Pinpoint the cell where the given text exists, returning its (X, Y) midpoint coordinate. 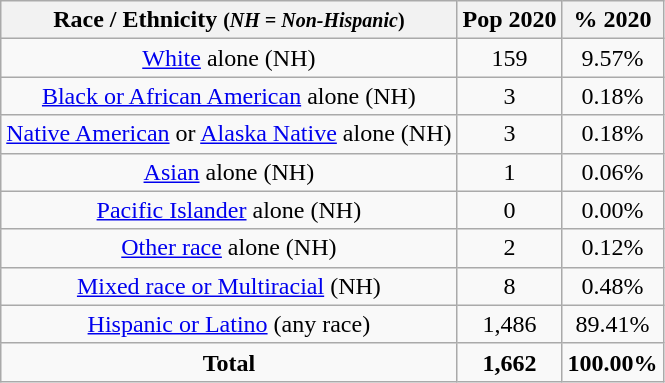
89.41% (612, 324)
0.00% (612, 210)
0.06% (612, 172)
Pacific Islander alone (NH) (229, 210)
0 (510, 210)
1 (510, 172)
Race / Ethnicity (NH = Non-Hispanic) (229, 20)
9.57% (612, 58)
1,662 (510, 362)
Pop 2020 (510, 20)
0.12% (612, 248)
100.00% (612, 362)
Hispanic or Latino (any race) (229, 324)
8 (510, 286)
Black or African American alone (NH) (229, 96)
Other race alone (NH) (229, 248)
Mixed race or Multiracial (NH) (229, 286)
0.48% (612, 286)
Asian alone (NH) (229, 172)
2 (510, 248)
159 (510, 58)
% 2020 (612, 20)
White alone (NH) (229, 58)
1,486 (510, 324)
Total (229, 362)
Native American or Alaska Native alone (NH) (229, 134)
